Pinpoint the cell where the given text exists, returning its (x, y) midpoint coordinate. 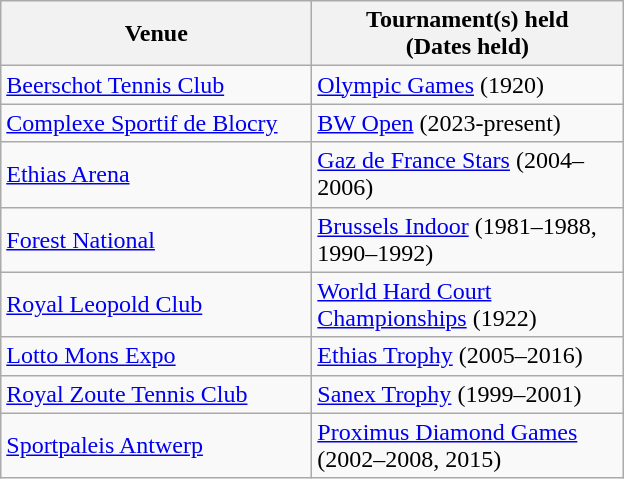
Proximus Diamond Games (2002–2008, 2015) (468, 446)
Royal Zoute Tennis Club (156, 394)
World Hard Court Championships (1922) (468, 304)
Lotto Mons Expo (156, 356)
Sportpaleis Antwerp (156, 446)
Ethias Trophy (2005–2016) (468, 356)
Venue (156, 34)
Forest National (156, 240)
Royal Leopold Club (156, 304)
Gaz de France Stars (2004–2006) (468, 174)
Olympic Games (1920) (468, 85)
Complexe Sportif de Blocry (156, 123)
Beerschot Tennis Club (156, 85)
Sanex Trophy (1999–2001) (468, 394)
Brussels Indoor (1981–1988, 1990–1992) (468, 240)
BW Open (2023-present) (468, 123)
Ethias Arena (156, 174)
Tournament(s) held(Dates held) (468, 34)
